Scan for the cell matching the given text and deliver its (x, y) coordinate at center. 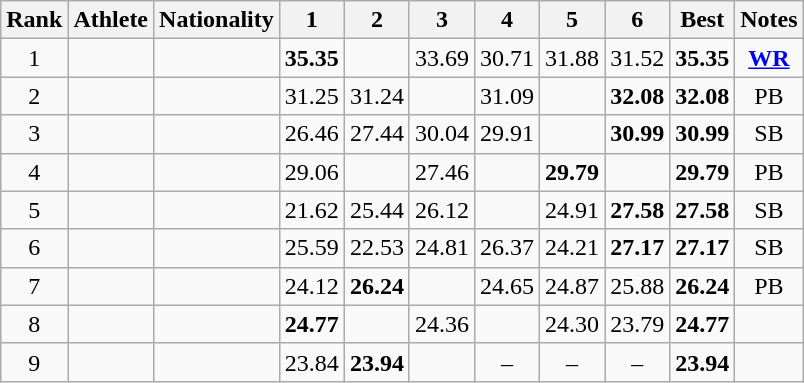
23.84 (312, 362)
Rank (34, 20)
25.59 (312, 248)
Notes (769, 20)
26.12 (442, 210)
24.87 (572, 286)
27.44 (376, 134)
24.81 (442, 248)
Athlete (111, 20)
9 (34, 362)
25.88 (638, 286)
26.46 (312, 134)
31.52 (638, 58)
31.24 (376, 96)
24.65 (506, 286)
24.91 (572, 210)
21.62 (312, 210)
24.12 (312, 286)
33.69 (442, 58)
27.46 (442, 172)
30.71 (506, 58)
8 (34, 324)
Nationality (217, 20)
24.36 (442, 324)
24.21 (572, 248)
Best (702, 20)
25.44 (376, 210)
29.06 (312, 172)
24.30 (572, 324)
31.25 (312, 96)
26.37 (506, 248)
7 (34, 286)
31.88 (572, 58)
23.79 (638, 324)
31.09 (506, 96)
22.53 (376, 248)
30.04 (442, 134)
29.91 (506, 134)
WR (769, 58)
